Identify which cell holds the provided text, then report its [X, Y] central coordinate. 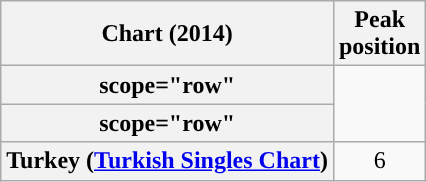
Peakposition [379, 34]
Turkey (Turkish Singles Chart) [168, 161]
6 [379, 161]
Chart (2014) [168, 34]
